Return the (x, y) coordinate for the center point of the cell that contains the specified text.  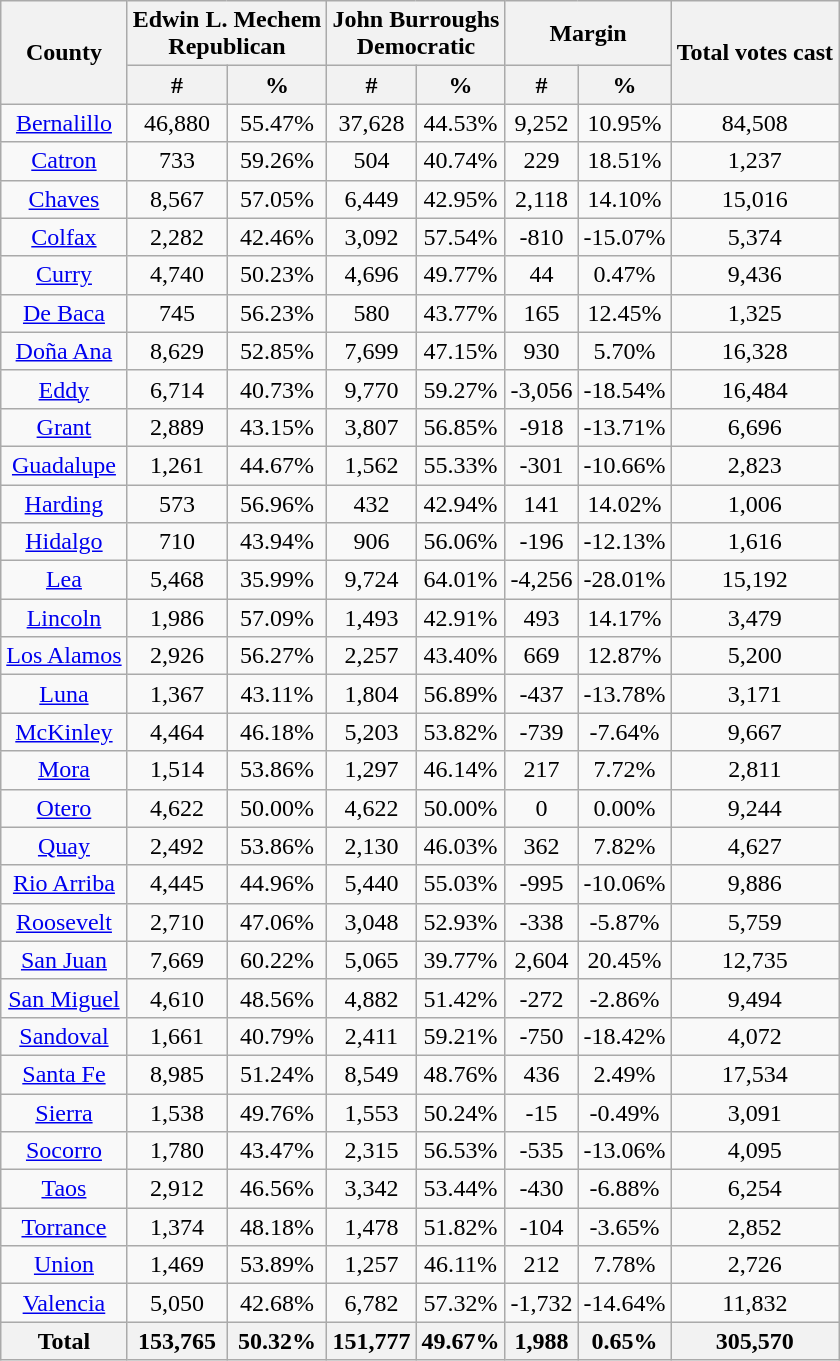
217 (542, 770)
De Baca (64, 313)
6,782 (372, 1303)
-301 (542, 465)
Chaves (64, 199)
930 (542, 351)
14.02% (624, 503)
-0.49% (624, 1113)
12,735 (755, 960)
432 (372, 503)
1,297 (372, 770)
5,374 (755, 237)
733 (177, 161)
20.45% (624, 960)
11,832 (755, 1303)
-3,056 (542, 389)
14.17% (624, 618)
1,804 (372, 694)
Total (64, 1341)
59.27% (460, 389)
7.78% (624, 1265)
51.82% (460, 1227)
39.77% (460, 960)
56.85% (460, 427)
Lincoln (64, 618)
84,508 (755, 123)
17,534 (755, 1074)
Taos (64, 1189)
4,740 (177, 275)
County (64, 52)
Quay (64, 846)
2,411 (372, 1036)
12.87% (624, 656)
4,464 (177, 732)
906 (372, 542)
42.68% (277, 1303)
Margin (588, 34)
16,328 (755, 351)
57.09% (277, 618)
5,203 (372, 732)
Sierra (64, 1113)
42.46% (277, 237)
56.96% (277, 503)
-535 (542, 1151)
-272 (542, 998)
50.32% (277, 1341)
9,494 (755, 998)
43.11% (277, 694)
56.89% (460, 694)
1,616 (755, 542)
43.15% (277, 427)
7.82% (624, 846)
1,562 (372, 465)
Doña Ana (64, 351)
6,714 (177, 389)
56.06% (460, 542)
51.24% (277, 1074)
2,823 (755, 465)
1,374 (177, 1227)
305,570 (755, 1341)
18.51% (624, 161)
40.79% (277, 1036)
46.11% (460, 1265)
37,628 (372, 123)
-28.01% (624, 580)
46,880 (177, 123)
6,449 (372, 199)
42.91% (460, 618)
Grant (64, 427)
9,724 (372, 580)
52.85% (277, 351)
Catron (64, 161)
3,479 (755, 618)
5,759 (755, 922)
1,538 (177, 1113)
2,926 (177, 656)
745 (177, 313)
55.47% (277, 123)
43.40% (460, 656)
Lea (64, 580)
56.53% (460, 1151)
5.70% (624, 351)
8,985 (177, 1074)
1,006 (755, 503)
Bernalillo (64, 123)
-918 (542, 427)
1,986 (177, 618)
Los Alamos (64, 656)
Union (64, 1265)
15,016 (755, 199)
1,553 (372, 1113)
2.49% (624, 1074)
1,237 (755, 161)
-14.64% (624, 1303)
5,065 (372, 960)
-196 (542, 542)
44 (542, 275)
52.93% (460, 922)
47.15% (460, 351)
53.82% (460, 732)
44.53% (460, 123)
47.06% (277, 922)
4,882 (372, 998)
51.42% (460, 998)
Total votes cast (755, 52)
0 (542, 808)
Otero (64, 808)
4,095 (755, 1151)
35.99% (277, 580)
43.77% (460, 313)
1,988 (542, 1341)
64.01% (460, 580)
3,171 (755, 694)
8,629 (177, 351)
Rio Arriba (64, 884)
53.44% (460, 1189)
Edwin L. MechemRepublican (227, 34)
San Miguel (64, 998)
44.67% (277, 465)
-13.06% (624, 1151)
580 (372, 313)
0.47% (624, 275)
12.45% (624, 313)
49.76% (277, 1113)
2,130 (372, 846)
40.74% (460, 161)
46.18% (277, 732)
57.54% (460, 237)
-6.88% (624, 1189)
56.27% (277, 656)
153,765 (177, 1341)
48.56% (277, 998)
710 (177, 542)
46.03% (460, 846)
-10.66% (624, 465)
9,252 (542, 123)
-739 (542, 732)
362 (542, 846)
-995 (542, 884)
56.23% (277, 313)
1,469 (177, 1265)
3,807 (372, 427)
1,257 (372, 1265)
Santa Fe (64, 1074)
44.96% (277, 884)
57.32% (460, 1303)
151,777 (372, 1341)
59.26% (277, 161)
49.67% (460, 1341)
4,696 (372, 275)
-104 (542, 1227)
-10.06% (624, 884)
-18.54% (624, 389)
2,315 (372, 1151)
3,048 (372, 922)
141 (542, 503)
-750 (542, 1036)
John BurroughsDemocratic (416, 34)
-437 (542, 694)
Eddy (64, 389)
-15.07% (624, 237)
165 (542, 313)
1,367 (177, 694)
43.47% (277, 1151)
McKinley (64, 732)
Luna (64, 694)
-338 (542, 922)
-1,732 (542, 1303)
573 (177, 503)
212 (542, 1265)
3,092 (372, 237)
Torrance (64, 1227)
4,627 (755, 846)
1,780 (177, 1151)
-18.42% (624, 1036)
2,852 (755, 1227)
3,091 (755, 1113)
59.21% (460, 1036)
669 (542, 656)
46.14% (460, 770)
-15 (542, 1113)
0.65% (624, 1341)
-13.78% (624, 694)
436 (542, 1074)
-13.71% (624, 427)
Sandoval (64, 1036)
15,192 (755, 580)
53.89% (277, 1265)
9,886 (755, 884)
4,445 (177, 884)
46.56% (277, 1189)
4,072 (755, 1036)
3,342 (372, 1189)
55.03% (460, 884)
Socorro (64, 1151)
Colfax (64, 237)
493 (542, 618)
55.33% (460, 465)
Roosevelt (64, 922)
2,492 (177, 846)
-430 (542, 1189)
San Juan (64, 960)
1,261 (177, 465)
48.76% (460, 1074)
8,549 (372, 1074)
42.94% (460, 503)
7,699 (372, 351)
-810 (542, 237)
7.72% (624, 770)
-4,256 (542, 580)
7,669 (177, 960)
1,493 (372, 618)
5,440 (372, 884)
5,050 (177, 1303)
48.18% (277, 1227)
6,254 (755, 1189)
9,667 (755, 732)
2,811 (755, 770)
1,661 (177, 1036)
1,325 (755, 313)
Guadalupe (64, 465)
-3.65% (624, 1227)
60.22% (277, 960)
Mora (64, 770)
49.77% (460, 275)
2,282 (177, 237)
40.73% (277, 389)
504 (372, 161)
50.24% (460, 1113)
9,770 (372, 389)
16,484 (755, 389)
5,468 (177, 580)
2,257 (372, 656)
2,912 (177, 1189)
9,244 (755, 808)
4,610 (177, 998)
14.10% (624, 199)
50.23% (277, 275)
10.95% (624, 123)
Valencia (64, 1303)
57.05% (277, 199)
Curry (64, 275)
-12.13% (624, 542)
2,889 (177, 427)
6,696 (755, 427)
Harding (64, 503)
1,514 (177, 770)
42.95% (460, 199)
2,710 (177, 922)
2,118 (542, 199)
-7.64% (624, 732)
2,726 (755, 1265)
-5.87% (624, 922)
43.94% (277, 542)
0.00% (624, 808)
2,604 (542, 960)
8,567 (177, 199)
9,436 (755, 275)
1,478 (372, 1227)
-2.86% (624, 998)
5,200 (755, 656)
Hidalgo (64, 542)
229 (542, 161)
